Identify which cell holds the provided text, then report its (X, Y) central coordinate. 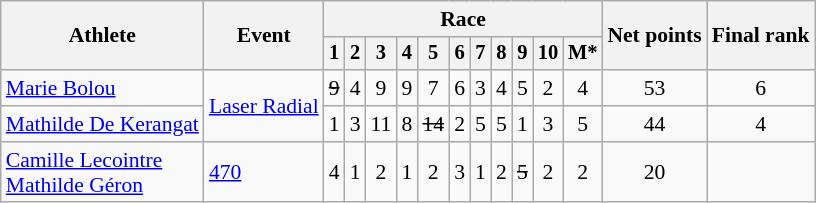
Camille LecointreMathilde Géron (102, 172)
Mathilde De Kerangat (102, 124)
44 (654, 124)
10 (548, 54)
Event (264, 36)
Marie Bolou (102, 88)
Race (464, 19)
14 (433, 124)
Laser Radial (264, 106)
53 (654, 88)
20 (654, 172)
Athlete (102, 36)
M* (582, 54)
11 (382, 124)
470 (264, 172)
Final rank (761, 36)
Net points (654, 36)
